Pinpoint the cell where the given text exists, returning its [X, Y] midpoint coordinate. 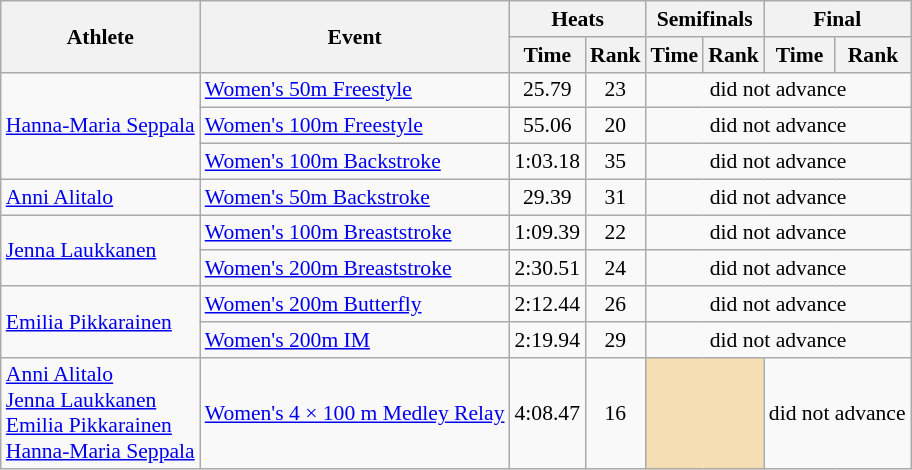
2:30.51 [548, 269]
29 [616, 340]
23 [616, 90]
22 [616, 233]
2:19.94 [548, 340]
Women's 100m Breaststroke [355, 233]
Women's 100m Backstroke [355, 162]
Women's 100m Freestyle [355, 126]
2:12.44 [548, 304]
Women's 4 × 100 m Medley Relay [355, 413]
35 [616, 162]
29.39 [548, 197]
55.06 [548, 126]
Jenna Laukkanen [100, 250]
26 [616, 304]
25.79 [548, 90]
Anni AlitaloJenna LaukkanenEmilia PikkarainenHanna-Maria Seppala [100, 413]
Women's 50m Backstroke [355, 197]
Final [838, 19]
Semifinals [705, 19]
31 [616, 197]
Athlete [100, 36]
Women's 200m Butterfly [355, 304]
Women's 200m Breaststroke [355, 269]
1:09.39 [548, 233]
Hanna-Maria Seppala [100, 126]
Women's 50m Freestyle [355, 90]
16 [616, 413]
20 [616, 126]
24 [616, 269]
Emilia Pikkarainen [100, 322]
Anni Alitalo [100, 197]
1:03.18 [548, 162]
Women's 200m IM [355, 340]
Heats [578, 19]
4:08.47 [548, 413]
Event [355, 36]
